Return (x, y) of the center of cell containing provided text 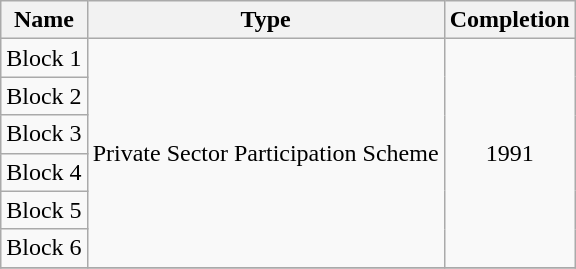
Private Sector Participation Scheme (266, 153)
Name (44, 20)
Type (266, 20)
Block 4 (44, 172)
Completion (510, 20)
1991 (510, 153)
Block 3 (44, 134)
Block 6 (44, 248)
Block 5 (44, 210)
Block 2 (44, 96)
Block 1 (44, 58)
